For the text-containing cell, return its midpoint in (X, Y) coordinate format. 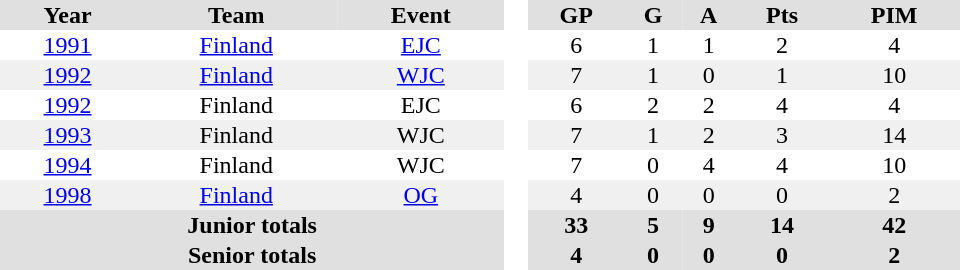
Team (236, 15)
Junior totals (252, 225)
G (652, 15)
1998 (68, 195)
A (709, 15)
Senior totals (252, 255)
5 (652, 225)
1994 (68, 165)
9 (709, 225)
Year (68, 15)
42 (894, 225)
3 (782, 135)
33 (576, 225)
OG (420, 195)
PIM (894, 15)
1993 (68, 135)
1991 (68, 45)
Event (420, 15)
GP (576, 15)
Pts (782, 15)
